Find where the given text appears and provide that cell's center as (X, Y) coordinate. 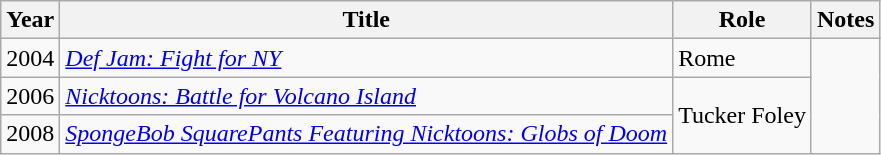
2004 (30, 58)
2006 (30, 96)
Role (742, 20)
SpongeBob SquarePants Featuring Nicktoons: Globs of Doom (366, 134)
Title (366, 20)
2008 (30, 134)
Tucker Foley (742, 115)
Nicktoons: Battle for Volcano Island (366, 96)
Notes (845, 20)
Year (30, 20)
Rome (742, 58)
Def Jam: Fight for NY (366, 58)
